Extract the [X, Y] coordinate from the center of the cell holding the provided text.  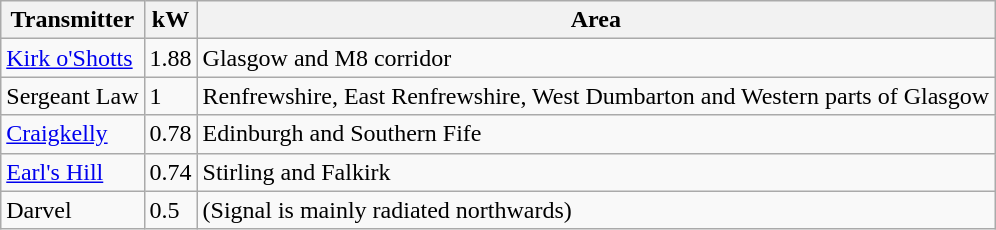
Craigkelly [72, 134]
0.74 [170, 172]
Renfrewshire, East Renfrewshire, West Dumbarton and Western parts of Glasgow [596, 96]
0.5 [170, 210]
(Signal is mainly radiated northwards) [596, 210]
Darvel [72, 210]
1 [170, 96]
Earl's Hill [72, 172]
0.78 [170, 134]
1.88 [170, 58]
Glasgow and M8 corridor [596, 58]
Kirk o'Shotts [72, 58]
Transmitter [72, 20]
Stirling and Falkirk [596, 172]
kW [170, 20]
Edinburgh and Southern Fife [596, 134]
Sergeant Law [72, 96]
Area [596, 20]
